Determine the [x, y] coordinate at the center of the cell enclosing the given text.  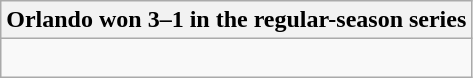
Orlando won 3–1 in the regular-season series [236, 20]
